Locate the cell with the specified text and output its (X, Y) center coordinate. 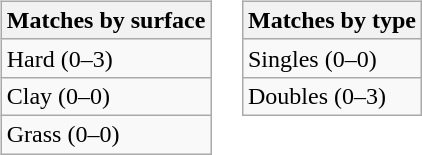
Clay (0–0) (106, 96)
Matches by type (332, 20)
Grass (0–0) (106, 134)
Doubles (0–3) (332, 96)
Hard (0–3) (106, 58)
Singles (0–0) (332, 58)
Matches by surface (106, 20)
